Capture the cell that displays the provided text and extract its (x, y) central coordinate. 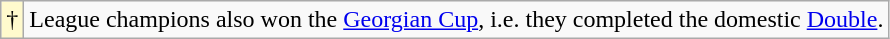
League champions also won the Georgian Cup, i.e. they completed the domestic Double. (456, 20)
† (12, 20)
